Pinpoint the cell where the given text exists, returning its (X, Y) midpoint coordinate. 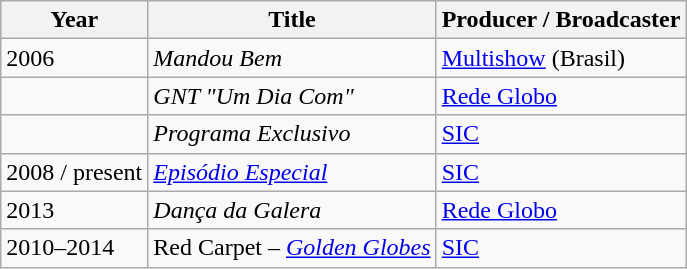
Red Carpet – Golden Globes (292, 248)
Multishow (Brasil) (561, 58)
Year (74, 20)
Producer / Broadcaster (561, 20)
Programa Exclusivo (292, 134)
Title (292, 20)
Episódio Especial (292, 172)
2010–2014 (74, 248)
2013 (74, 210)
GNT "Um Dia Com" (292, 96)
Dança da Galera (292, 210)
Mandou Bem (292, 58)
2008 / present (74, 172)
2006 (74, 58)
